Capture the cell that displays the provided text and extract its [x, y] central coordinate. 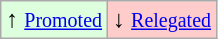
↓ Relegated [162, 20]
↑ Promoted [54, 20]
